Return the [X, Y] coordinate for the center point of the cell that contains the specified text.  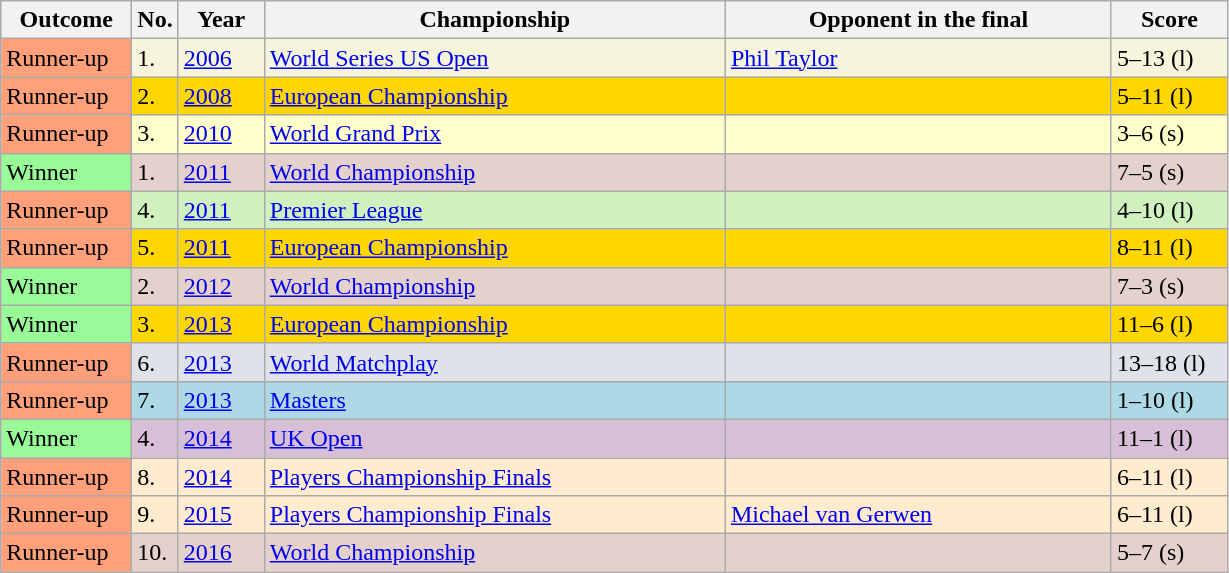
8. [155, 477]
World Matchplay [494, 362]
6. [155, 362]
4–10 (l) [1169, 210]
7–5 (s) [1169, 172]
Opponent in the final [918, 20]
8–11 (l) [1169, 248]
Michael van Gerwen [918, 515]
1–10 (l) [1169, 400]
Outcome [66, 20]
2012 [221, 286]
11–1 (l) [1169, 438]
2010 [221, 134]
Score [1169, 20]
11–6 (l) [1169, 324]
5–13 (l) [1169, 58]
UK Open [494, 438]
Championship [494, 20]
10. [155, 553]
2006 [221, 58]
World Grand Prix [494, 134]
World Series US Open [494, 58]
Year [221, 20]
2008 [221, 96]
3–6 (s) [1169, 134]
5–11 (l) [1169, 96]
Phil Taylor [918, 58]
No. [155, 20]
5. [155, 248]
13–18 (l) [1169, 362]
Premier League [494, 210]
9. [155, 515]
2016 [221, 553]
5–7 (s) [1169, 553]
7–3 (s) [1169, 286]
7. [155, 400]
2015 [221, 515]
Masters [494, 400]
